Scan for the cell matching the given text and deliver its [x, y] coordinate at center. 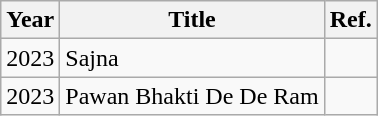
Sajna [192, 58]
Ref. [350, 20]
Title [192, 20]
Pawan Bhakti De De Ram [192, 96]
Year [30, 20]
